Search for the cell housing the specified text and yield its (X, Y) center coordinate. 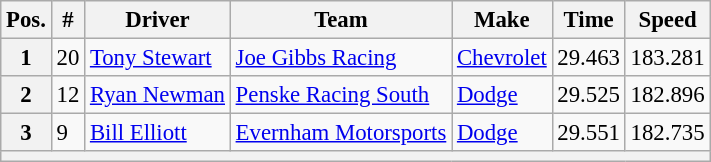
1 (26, 58)
Team (340, 20)
Ryan Newman (158, 95)
20 (68, 58)
Make (502, 20)
29.463 (588, 58)
Pos. (26, 20)
Bill Elliott (158, 133)
29.551 (588, 133)
9 (68, 133)
183.281 (668, 58)
12 (68, 95)
Speed (668, 20)
Tony Stewart (158, 58)
2 (26, 95)
Penske Racing South (340, 95)
29.525 (588, 95)
3 (26, 133)
182.896 (668, 95)
Driver (158, 20)
Evernham Motorsports (340, 133)
Time (588, 20)
Chevrolet (502, 58)
Joe Gibbs Racing (340, 58)
# (68, 20)
182.735 (668, 133)
